Scan for the cell matching the given text and deliver its (x, y) coordinate at center. 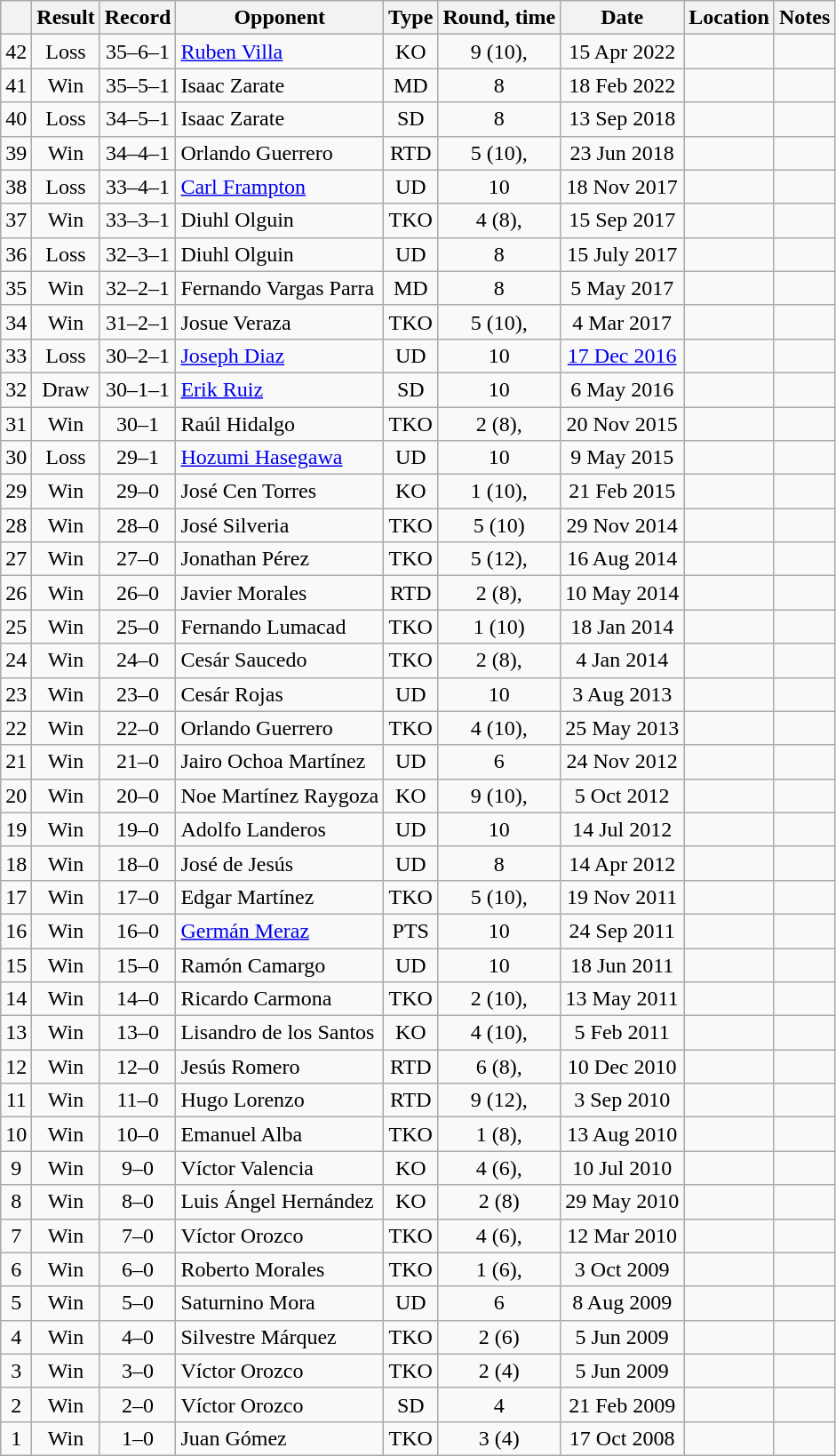
17 (16, 897)
9 (12), (499, 1100)
1 (10), (499, 492)
32–3–1 (138, 254)
2 (8) (499, 1202)
30–1–1 (138, 389)
José de Jesús (280, 863)
21–0 (138, 762)
23 (16, 694)
Notes (804, 18)
14 Jul 2012 (622, 829)
Lisandro de los Santos (280, 1033)
8–0 (138, 1202)
9 May 2015 (622, 458)
13 Aug 2010 (622, 1134)
22 (16, 728)
37 (16, 220)
17 Dec 2016 (622, 356)
35–6–1 (138, 52)
Ricardo Carmona (280, 999)
Result (66, 18)
24 (16, 660)
33–4–1 (138, 187)
16–0 (138, 931)
5 Feb 2011 (622, 1033)
36 (16, 254)
9–0 (138, 1168)
7 (16, 1236)
Saturnino Mora (280, 1303)
Adolfo Landeros (280, 829)
11 (16, 1100)
19 (16, 829)
Fernando Vargas Parra (280, 288)
30–2–1 (138, 356)
10 May 2014 (622, 593)
Edgar Martínez (280, 897)
28–0 (138, 525)
5 Oct 2012 (622, 796)
Round, time (499, 18)
29–1 (138, 458)
34 (16, 322)
Carl Frampton (280, 187)
41 (16, 85)
30 (16, 458)
12 Mar 2010 (622, 1236)
10–0 (138, 1134)
13 (16, 1033)
21 Feb 2015 (622, 492)
32 (16, 389)
Type (410, 18)
Cesár Rojas (280, 694)
José Cen Torres (280, 492)
27–0 (138, 559)
6–0 (138, 1269)
Raúl Hidalgo (280, 424)
34–5–1 (138, 119)
33 (16, 356)
23 Jun 2018 (622, 153)
5 (10) (499, 525)
Joseph Diaz (280, 356)
17 Oct 2008 (622, 1438)
Date (622, 18)
38 (16, 187)
Luis Ángel Hernández (280, 1202)
18 Feb 2022 (622, 85)
2 (4) (499, 1371)
10 Dec 2010 (622, 1067)
Víctor Valencia (280, 1168)
24 Nov 2012 (622, 762)
39 (16, 153)
15 (16, 964)
28 (16, 525)
Noe Martínez Raygoza (280, 796)
Emanuel Alba (280, 1134)
2 (10), (499, 999)
Cesár Saucedo (280, 660)
15–0 (138, 964)
Ruben Villa (280, 52)
27 (16, 559)
15 Sep 2017 (622, 220)
9 (16, 1168)
Ramón Camargo (280, 964)
6 May 2016 (622, 389)
2–0 (138, 1404)
29 Nov 2014 (622, 525)
14–0 (138, 999)
4–0 (138, 1337)
20 (16, 796)
15 Apr 2022 (622, 52)
Opponent (280, 18)
42 (16, 52)
20 Nov 2015 (622, 424)
21 (16, 762)
29 May 2010 (622, 1202)
26–0 (138, 593)
Draw (66, 389)
Roberto Morales (280, 1269)
16 (16, 931)
Fernando Lumacad (280, 627)
25–0 (138, 627)
5–0 (138, 1303)
21 Feb 2009 (622, 1404)
29 (16, 492)
18 Jun 2011 (622, 964)
5 (12), (499, 559)
18 Nov 2017 (622, 187)
1 (16, 1438)
34–4–1 (138, 153)
31–2–1 (138, 322)
18 (16, 863)
2 (6) (499, 1337)
Hozumi Hasegawa (280, 458)
PTS (410, 931)
Germán Meraz (280, 931)
40 (16, 119)
2 (16, 1404)
13–0 (138, 1033)
24–0 (138, 660)
Jairo Ochoa Martínez (280, 762)
11–0 (138, 1100)
20–0 (138, 796)
4 (8), (499, 220)
3 (16, 1371)
5 May 2017 (622, 288)
5 (16, 1303)
15 July 2017 (622, 254)
19 Nov 2011 (622, 897)
30–1 (138, 424)
16 Aug 2014 (622, 559)
3 Sep 2010 (622, 1100)
4 Mar 2017 (622, 322)
Silvestre Márquez (280, 1337)
13 Sep 2018 (622, 119)
3 (4) (499, 1438)
1 (10) (499, 627)
Javier Morales (280, 593)
10 Jul 2010 (622, 1168)
14 Apr 2012 (622, 863)
26 (16, 593)
23–0 (138, 694)
18 Jan 2014 (622, 627)
Jonathan Pérez (280, 559)
29–0 (138, 492)
7–0 (138, 1236)
32–2–1 (138, 288)
12 (16, 1067)
4 Jan 2014 (622, 660)
8 Aug 2009 (622, 1303)
Josue Veraza (280, 322)
Record (138, 18)
1 (6), (499, 1269)
22–0 (138, 728)
Hugo Lorenzo (280, 1100)
3 Aug 2013 (622, 694)
19–0 (138, 829)
24 Sep 2011 (622, 931)
Location (729, 18)
35–5–1 (138, 85)
31 (16, 424)
Jesús Romero (280, 1067)
14 (16, 999)
25 (16, 627)
3 Oct 2009 (622, 1269)
Erik Ruiz (280, 389)
12–0 (138, 1067)
1–0 (138, 1438)
13 May 2011 (622, 999)
Juan Gómez (280, 1438)
33–3–1 (138, 220)
17–0 (138, 897)
6 (8), (499, 1067)
1 (8), (499, 1134)
25 May 2013 (622, 728)
José Silveria (280, 525)
18–0 (138, 863)
35 (16, 288)
3–0 (138, 1371)
